Provide the (x, y) coordinate of the cell's center where the given text is located.  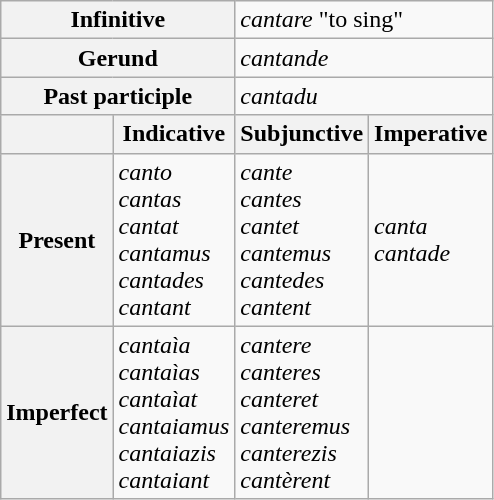
cantecantescantetcantemuscantedescantent (302, 240)
cantacantade (431, 240)
Imperfect (57, 412)
Indicative (174, 134)
Present (57, 240)
cantare "to sing" (364, 20)
Gerund (118, 58)
cantaìacantaìascantaìatcantaiamuscantaiaziscantaiant (174, 412)
cantande (364, 58)
Subjunctive (302, 134)
Infinitive (118, 20)
Past participle (118, 96)
Imperative (431, 134)
cantocantascantatcantamuscantadescantant (174, 240)
cantadu (364, 96)
canterecanterescanteretcanteremuscantereziscantèrent (302, 412)
